Extract the [x, y] coordinate from the center of the cell holding the provided text.  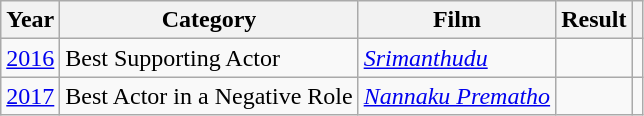
Nannaku Prematho [456, 96]
Category [209, 20]
2017 [30, 96]
Film [456, 20]
Srimanthudu [456, 58]
Year [30, 20]
Result [594, 20]
Best Supporting Actor [209, 58]
2016 [30, 58]
Best Actor in a Negative Role [209, 96]
